Return the [X, Y] coordinate for the center point of the cell that contains the specified text.  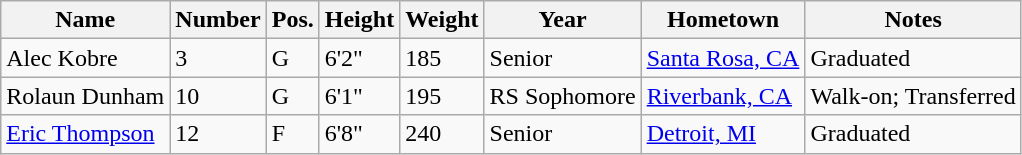
Riverbank, CA [723, 96]
10 [218, 96]
Pos. [292, 20]
6'1" [359, 96]
Detroit, MI [723, 134]
195 [442, 96]
3 [218, 58]
Santa Rosa, CA [723, 58]
F [292, 134]
Year [562, 20]
Walk-on; Transferred [913, 96]
Alec Kobre [86, 58]
Name [86, 20]
RS Sophomore [562, 96]
6'2" [359, 58]
Eric Thompson [86, 134]
Rolaun Dunham [86, 96]
Weight [442, 20]
12 [218, 134]
Hometown [723, 20]
Number [218, 20]
6'8" [359, 134]
Notes [913, 20]
185 [442, 58]
Height [359, 20]
240 [442, 134]
